Detect which cell encompasses the target text, then output its [x, y] center coordinate. 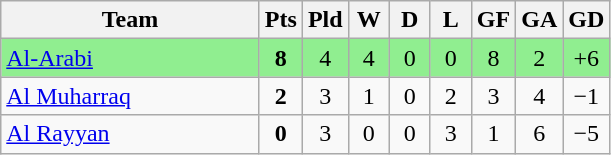
W [368, 20]
Team [130, 20]
−1 [586, 96]
Al Rayyan [130, 134]
GD [586, 20]
+6 [586, 58]
6 [540, 134]
Pts [280, 20]
Al-Arabi [130, 58]
GA [540, 20]
GF [493, 20]
Pld [325, 20]
D [410, 20]
L [450, 20]
−5 [586, 134]
Al Muharraq [130, 96]
